Search for the cell housing the specified text and yield its (X, Y) center coordinate. 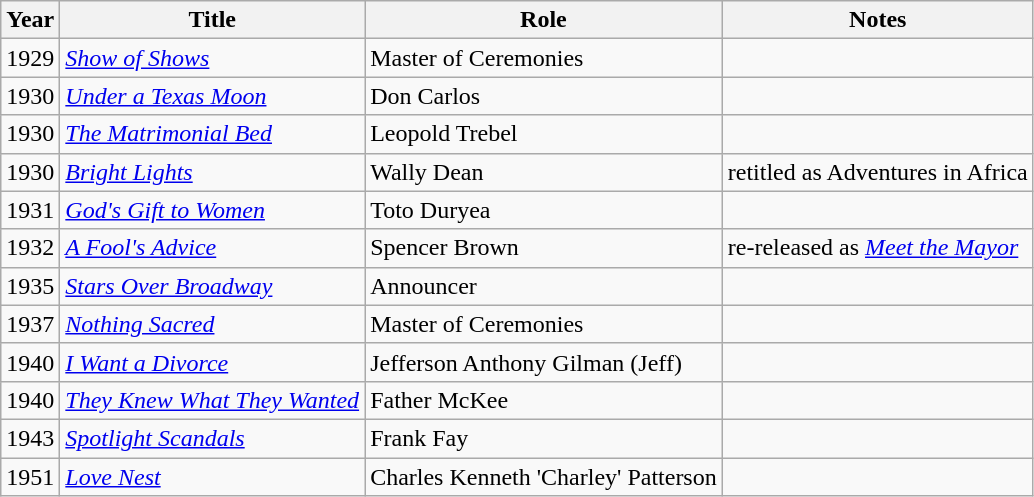
Role (544, 20)
Spencer Brown (544, 248)
God's Gift to Women (212, 210)
Announcer (544, 286)
Don Carlos (544, 96)
1951 (30, 477)
Stars Over Broadway (212, 286)
A Fool's Advice (212, 248)
re-released as Meet the Mayor (878, 248)
Show of Shows (212, 58)
Frank Fay (544, 438)
Toto Duryea (544, 210)
Under a Texas Moon (212, 96)
Nothing Sacred (212, 324)
retitled as Adventures in Africa (878, 172)
The Matrimonial Bed (212, 134)
1935 (30, 286)
Jefferson Anthony Gilman (Jeff) (544, 362)
Love Nest (212, 477)
1943 (30, 438)
Charles Kenneth 'Charley' Patterson (544, 477)
Leopold Trebel (544, 134)
They Knew What They Wanted (212, 400)
Spotlight Scandals (212, 438)
Bright Lights (212, 172)
Wally Dean (544, 172)
Notes (878, 20)
1937 (30, 324)
Father McKee (544, 400)
Title (212, 20)
I Want a Divorce (212, 362)
1929 (30, 58)
Year (30, 20)
1931 (30, 210)
1932 (30, 248)
